For the text-containing cell, return its midpoint in (x, y) coordinate format. 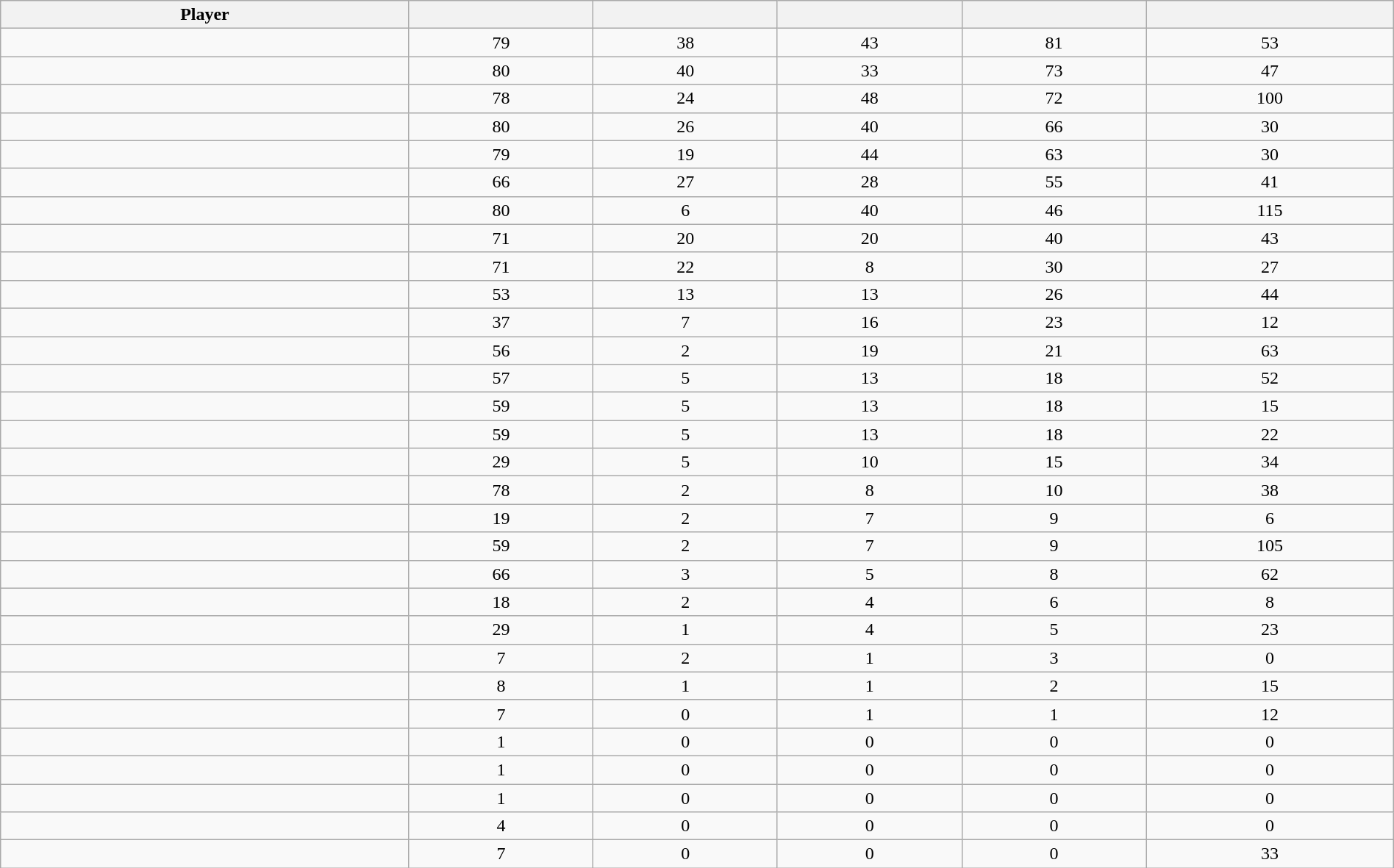
62 (1270, 574)
28 (869, 182)
52 (1270, 379)
21 (1054, 351)
105 (1270, 546)
24 (685, 98)
56 (501, 351)
46 (1054, 210)
115 (1270, 210)
55 (1054, 182)
48 (869, 98)
100 (1270, 98)
81 (1054, 43)
16 (869, 322)
57 (501, 379)
72 (1054, 98)
34 (1270, 462)
41 (1270, 182)
Player (204, 15)
37 (501, 322)
73 (1054, 71)
47 (1270, 71)
